For the text-containing cell, return its midpoint in [X, Y] coordinate format. 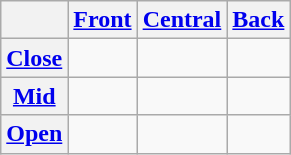
Mid [34, 96]
Close [34, 58]
Central [182, 20]
Front [102, 20]
Open [34, 134]
Back [258, 20]
